Return the (X, Y) coordinate for the center point of the cell that contains the specified text.  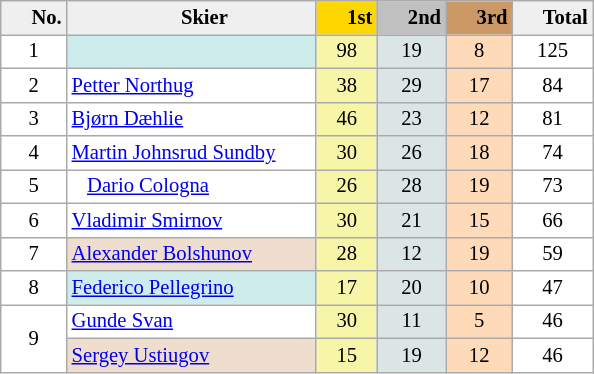
Sergey Ustiugov (192, 355)
125 (552, 51)
No. (34, 17)
73 (552, 186)
47 (552, 287)
Skier (192, 17)
Federico Pellegrino (192, 287)
Vladimir Smirnov (192, 220)
81 (552, 119)
7 (34, 254)
Dario Cologna (192, 186)
29 (412, 85)
21 (412, 220)
11 (412, 321)
Martin Johnsrud Sundby (192, 153)
Total (552, 17)
9 (34, 338)
59 (552, 254)
98 (346, 51)
2nd (412, 17)
74 (552, 153)
38 (346, 85)
84 (552, 85)
23 (412, 119)
Gunde Svan (192, 321)
4 (34, 153)
Petter Northug (192, 85)
1 (34, 51)
66 (552, 220)
18 (479, 153)
6 (34, 220)
Bjørn Dæhlie (192, 119)
3 (34, 119)
3rd (479, 17)
20 (412, 287)
Alexander Bolshunov (192, 254)
1st (346, 17)
2 (34, 85)
10 (479, 287)
